Search for the cell housing the specified text and yield its (x, y) center coordinate. 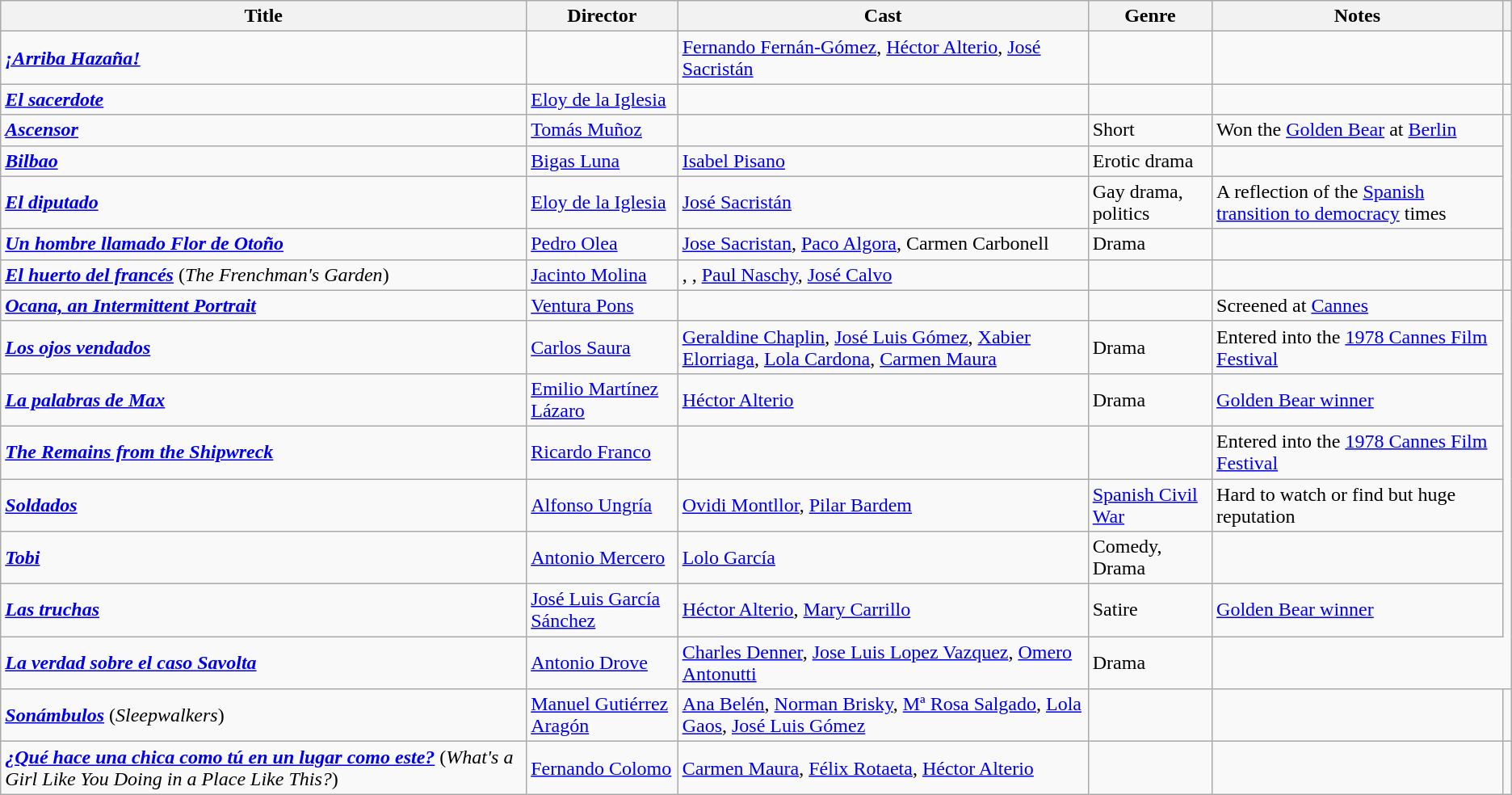
El sacerdote (263, 99)
Hard to watch or find but huge reputation (1358, 504)
Notes (1358, 16)
Screened at Cannes (1358, 305)
Short (1150, 130)
Satire (1150, 611)
El huerto del francés (The Frenchman's Garden) (263, 275)
Bigas Luna (603, 161)
Jacinto Molina (603, 275)
Spanish Civil War (1150, 504)
Bilbao (263, 161)
Comedy, Drama (1150, 557)
Alfonso Ungría (603, 504)
The Remains from the Shipwreck (263, 452)
Ana Belén, Norman Brisky, Mª Rosa Salgado, Lola Gaos, José Luis Gómez (883, 716)
Manuel Gutiérrez Aragón (603, 716)
José Luis García Sánchez (603, 611)
La palabras de Max (263, 399)
, , Paul Naschy, José Calvo (883, 275)
Charles Denner, Jose Luis Lopez Vazquez, Omero Antonutti (883, 662)
Soldados (263, 504)
Tomás Muñoz (603, 130)
A reflection of the Spanish transition to democracy times (1358, 202)
Carmen Maura, Félix Rotaeta, Héctor Alterio (883, 768)
Lolo García (883, 557)
Las truchas (263, 611)
Won the Golden Bear at Berlin (1358, 130)
Ventura Pons (603, 305)
Fernando Fernán-Gómez, Héctor Alterio, José Sacristán (883, 58)
Sonámbulos (Sleepwalkers) (263, 716)
Tobi (263, 557)
Geraldine Chaplin, José Luis Gómez, Xabier Elorriaga, Lola Cardona, Carmen Maura (883, 347)
Ovidi Montllor, Pilar Bardem (883, 504)
Pedro Olea (603, 244)
Cast (883, 16)
Emilio Martínez Lázaro (603, 399)
Director (603, 16)
Ascensor (263, 130)
Jose Sacristan, Paco Algora, Carmen Carbonell (883, 244)
Ricardo Franco (603, 452)
Title (263, 16)
Gay drama, politics (1150, 202)
Héctor Alterio, Mary Carrillo (883, 611)
La verdad sobre el caso Savolta (263, 662)
Antonio Drove (603, 662)
José Sacristán (883, 202)
Genre (1150, 16)
Ocana, an Intermittent Portrait (263, 305)
El diputado (263, 202)
Fernando Colomo (603, 768)
Héctor Alterio (883, 399)
Isabel Pisano (883, 161)
Un hombre llamado Flor de Otoño (263, 244)
Los ojos vendados (263, 347)
Erotic drama (1150, 161)
¿Qué hace una chica como tú en un lugar como este? (What's a Girl Like You Doing in a Place Like This?) (263, 768)
Antonio Mercero (603, 557)
Carlos Saura (603, 347)
¡Arriba Hazaña! (263, 58)
